Detect which cell encompasses the target text, then output its (x, y) center coordinate. 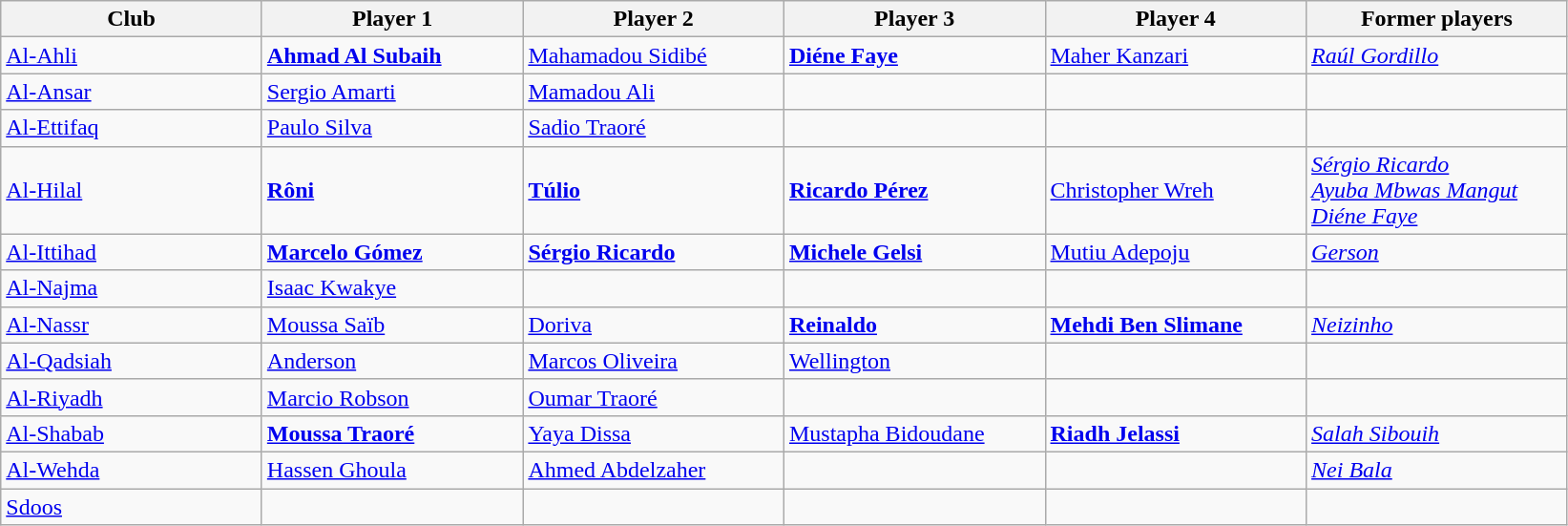
Salah Sibouih (1437, 433)
Al-Nassr (132, 325)
Mustapha Bidoudane (914, 433)
Club (132, 19)
Christopher Wreh (1176, 190)
Raúl Gordillo (1437, 55)
Al-Shabab (132, 433)
Doriva (654, 325)
Anderson (392, 361)
Al-Ahli (132, 55)
Hassen Ghoula (392, 470)
Mutiu Adepoju (1176, 252)
Reinaldo (914, 325)
Al-Qadsiah (132, 361)
Sdoos (132, 507)
Nei Bala (1437, 470)
Former players (1437, 19)
Oumar Traoré (654, 397)
Maher Kanzari (1176, 55)
Al-Hilal (132, 190)
Sérgio Ricardo (654, 252)
Wellington (914, 361)
Rôni (392, 190)
Player 2 (654, 19)
Neizinho (1437, 325)
Marcos Oliveira (654, 361)
Player 3 (914, 19)
Player 1 (392, 19)
Riadh Jelassi (1176, 433)
Ahmed Abdelzaher (654, 470)
Sergio Amarti (392, 92)
Marcio Robson (392, 397)
Paulo Silva (392, 128)
Moussa Traoré (392, 433)
Yaya Dissa (654, 433)
Al-Ettifaq (132, 128)
Al-Wehda (132, 470)
Ahmad Al Subaih (392, 55)
Moussa Saïb (392, 325)
Mamadou Ali (654, 92)
Al-Ittihad (132, 252)
Mehdi Ben Slimane (1176, 325)
Túlio (654, 190)
Isaac Kwakye (392, 288)
Al-Ansar (132, 92)
Gerson (1437, 252)
Diéne Faye (914, 55)
Sérgio Ricardo Ayuba Mbwas Mangut Diéne Faye (1437, 190)
Mahamadou Sidibé (654, 55)
Al-Najma (132, 288)
Sadio Traoré (654, 128)
Al-Riyadh (132, 397)
Michele Gelsi (914, 252)
Player 4 (1176, 19)
Ricardo Pérez (914, 190)
Marcelo Gómez (392, 252)
